Pinpoint the cell where the given text exists, returning its (X, Y) midpoint coordinate. 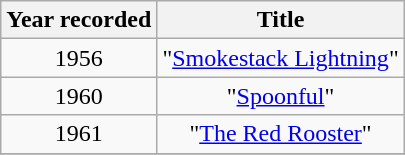
"Spoonful" (280, 96)
"Smokestack Lightning" (280, 58)
Title (280, 20)
1961 (79, 134)
1956 (79, 58)
Year recorded (79, 20)
1960 (79, 96)
"The Red Rooster" (280, 134)
